Return (x, y) of the center of cell containing provided text 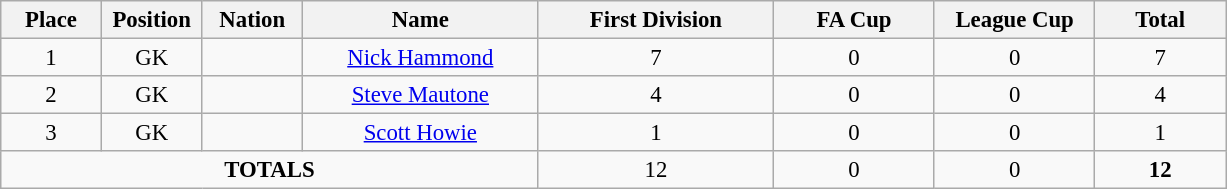
League Cup (1014, 20)
FA Cup (854, 20)
Nation (252, 20)
Position (152, 20)
Steve Mautone (421, 95)
First Division (656, 20)
Total (1160, 20)
Scott Howie (421, 133)
Place (52, 20)
TOTALS (270, 170)
3 (52, 133)
Nick Hammond (421, 58)
Name (421, 20)
2 (52, 95)
